Extract the [X, Y] coordinate from the center of the cell holding the provided text.  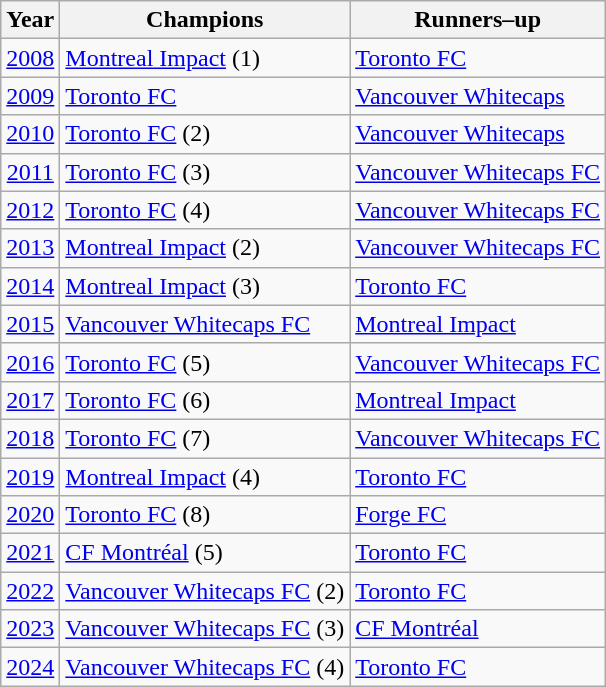
Toronto FC (2) [205, 134]
Forge FC [478, 515]
2013 [30, 248]
Vancouver Whitecaps FC (4) [205, 667]
2024 [30, 667]
2015 [30, 324]
Toronto FC (6) [205, 400]
Vancouver Whitecaps FC (3) [205, 629]
2017 [30, 400]
Year [30, 20]
Toronto FC (5) [205, 362]
2022 [30, 591]
Champions [205, 20]
2011 [30, 172]
2008 [30, 58]
CF Montréal [478, 629]
Runners–up [478, 20]
2018 [30, 438]
2014 [30, 286]
2019 [30, 477]
2010 [30, 134]
2023 [30, 629]
2021 [30, 553]
CF Montréal (5) [205, 553]
Toronto FC (3) [205, 172]
Montreal Impact (4) [205, 477]
Toronto FC (8) [205, 515]
Toronto FC (4) [205, 210]
Montreal Impact (2) [205, 248]
2012 [30, 210]
Montreal Impact (3) [205, 286]
2020 [30, 515]
2009 [30, 96]
Toronto FC (7) [205, 438]
Vancouver Whitecaps FC (2) [205, 591]
2016 [30, 362]
Montreal Impact (1) [205, 58]
